Return the (X, Y) coordinate for the center point of the cell that contains the specified text.  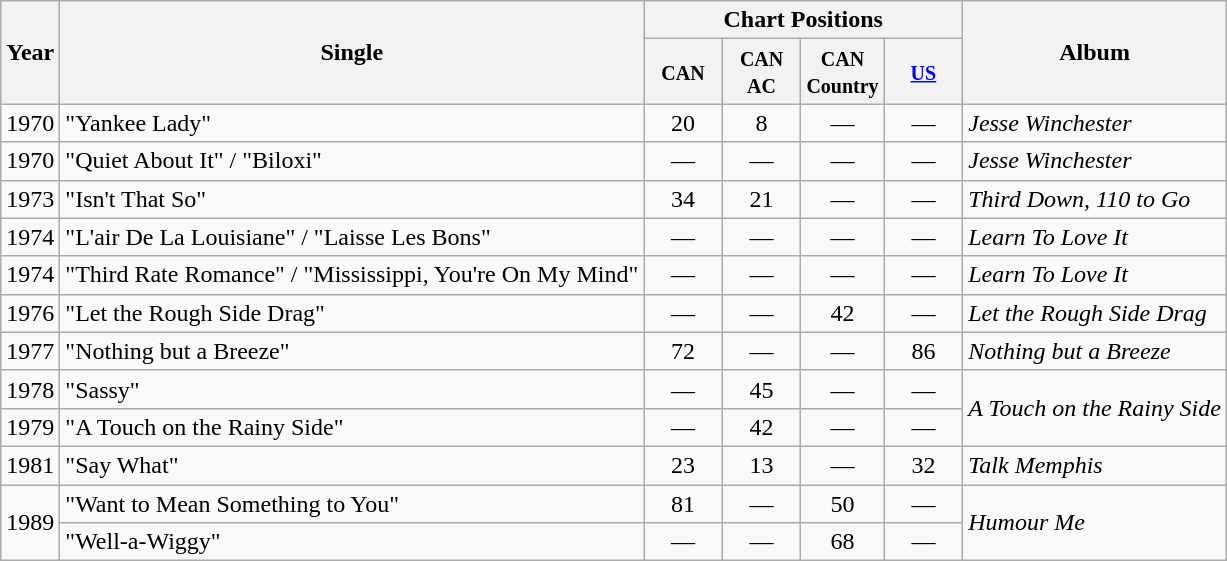
23 (684, 465)
Humour Me (1095, 522)
"Want to Mean Something to You" (352, 503)
20 (684, 123)
Chart Positions (804, 20)
1989 (30, 522)
1981 (30, 465)
"Isn't That So" (352, 199)
32 (924, 465)
Third Down, 110 to Go (1095, 199)
"Quiet About It" / "Biloxi" (352, 161)
CAN (684, 72)
1977 (30, 351)
86 (924, 351)
"Let the Rough Side Drag" (352, 313)
"Third Rate Romance" / "Mississippi, You're On My Mind" (352, 275)
"A Touch on the Rainy Side" (352, 427)
50 (842, 503)
CAN Country (842, 72)
Nothing but a Breeze (1095, 351)
1978 (30, 389)
Album (1095, 52)
Let the Rough Side Drag (1095, 313)
"L'air De La Louisiane" / "Laisse Les Bons" (352, 237)
"Sassy" (352, 389)
8 (762, 123)
US (924, 72)
1976 (30, 313)
81 (684, 503)
68 (842, 542)
21 (762, 199)
"Well-a-Wiggy" (352, 542)
CAN AC (762, 72)
Year (30, 52)
"Say What" (352, 465)
Single (352, 52)
1973 (30, 199)
34 (684, 199)
"Yankee Lady" (352, 123)
45 (762, 389)
72 (684, 351)
"Nothing but a Breeze" (352, 351)
13 (762, 465)
Talk Memphis (1095, 465)
A Touch on the Rainy Side (1095, 408)
1979 (30, 427)
